For the text-containing cell, return its midpoint in (x, y) coordinate format. 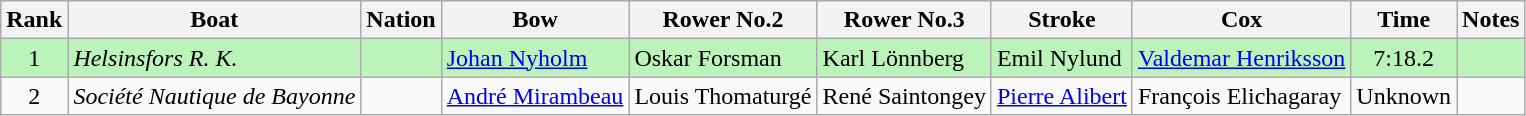
André Mirambeau (535, 96)
1 (34, 58)
Valdemar Henriksson (1241, 58)
Johan Nyholm (535, 58)
Helsinsfors R. K. (214, 58)
Oskar Forsman (723, 58)
Louis Thomaturgé (723, 96)
7:18.2 (1404, 58)
Unknown (1404, 96)
Rower No.3 (904, 20)
François Elichagaray (1241, 96)
Boat (214, 20)
Karl Lönnberg (904, 58)
Société Nautique de Bayonne (214, 96)
René Saintongey (904, 96)
Pierre Alibert (1062, 96)
Notes (1491, 20)
Rower No.2 (723, 20)
Nation (401, 20)
2 (34, 96)
Rank (34, 20)
Emil Nylund (1062, 58)
Stroke (1062, 20)
Cox (1241, 20)
Bow (535, 20)
Time (1404, 20)
